From the cell containing the given text, extract its center point as (X, Y) coordinate. 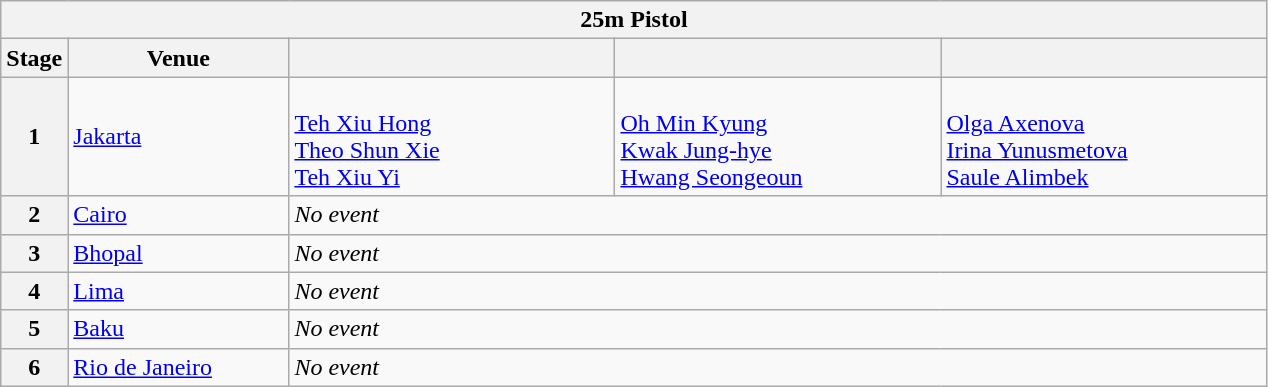
5 (34, 329)
2 (34, 215)
6 (34, 367)
1 (34, 136)
3 (34, 253)
Jakarta (178, 136)
25m Pistol (634, 20)
Oh Min Kyung Kwak Jung-hye Hwang Seongeoun (778, 136)
Lima (178, 291)
Venue (178, 58)
Baku (178, 329)
4 (34, 291)
Rio de Janeiro (178, 367)
Cairo (178, 215)
Bhopal (178, 253)
Stage (34, 58)
Olga Axenova Irina Yunusmetova Saule Alimbek (1104, 136)
Teh Xiu Hong Theo Shun Xie Teh Xiu Yi (452, 136)
